Find where the given text appears and provide that cell's center as [X, Y] coordinate. 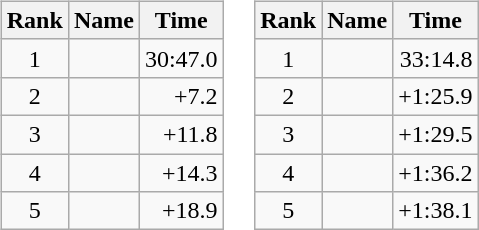
33:14.8 [436, 58]
+18.9 [181, 211]
+14.3 [181, 173]
+11.8 [181, 134]
+1:29.5 [436, 134]
+7.2 [181, 96]
+1:36.2 [436, 173]
+1:38.1 [436, 211]
+1:25.9 [436, 96]
30:47.0 [181, 58]
